Output the (x, y) coordinate of the center of the cell containing the given text.  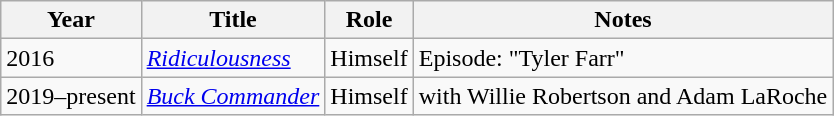
Notes (623, 20)
2019–present (71, 96)
Ridiculousness (233, 58)
2016 (71, 58)
with Willie Robertson and Adam LaRoche (623, 96)
Episode: "Tyler Farr" (623, 58)
Role (369, 20)
Buck Commander (233, 96)
Title (233, 20)
Year (71, 20)
